Output the [X, Y] coordinate of the center of the cell containing the given text.  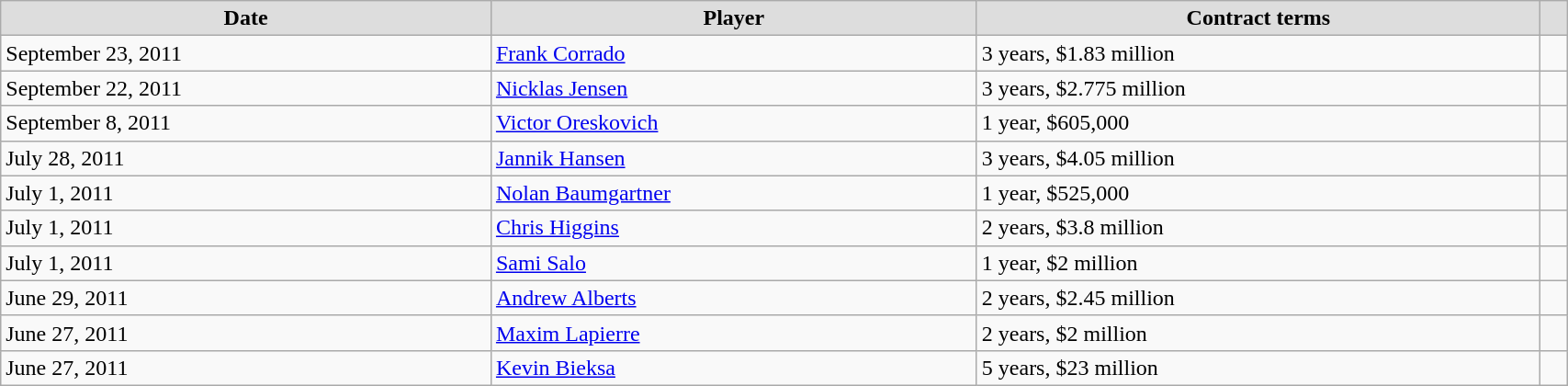
September 8, 2011 [246, 123]
3 years, $4.05 million [1258, 158]
2 years, $3.8 million [1258, 228]
3 years, $1.83 million [1258, 53]
Andrew Alberts [733, 298]
Player [733, 18]
Date [246, 18]
Sami Salo [733, 263]
2 years, $2 million [1258, 333]
Nicklas Jensen [733, 88]
1 year, $2 million [1258, 263]
Frank Corrado [733, 53]
3 years, $2.775 million [1258, 88]
1 year, $605,000 [1258, 123]
Nolan Baumgartner [733, 193]
Contract terms [1258, 18]
2 years, $2.45 million [1258, 298]
Chris Higgins [733, 228]
Victor Oreskovich [733, 123]
September 23, 2011 [246, 53]
July 28, 2011 [246, 158]
5 years, $23 million [1258, 368]
September 22, 2011 [246, 88]
Jannik Hansen [733, 158]
Kevin Bieksa [733, 368]
Maxim Lapierre [733, 333]
1 year, $525,000 [1258, 193]
June 29, 2011 [246, 298]
